From the cell containing the given text, extract its center point as [x, y] coordinate. 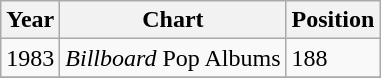
1983 [30, 58]
Billboard Pop Albums [173, 58]
Position [333, 20]
Chart [173, 20]
Year [30, 20]
188 [333, 58]
